Output the [x, y] coordinate of the center of the cell containing the given text.  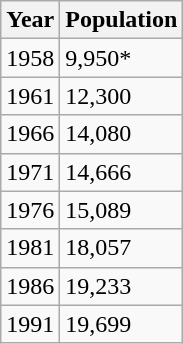
Population [122, 20]
12,300 [122, 96]
15,089 [122, 210]
18,057 [122, 248]
1976 [30, 210]
19,699 [122, 324]
14,080 [122, 134]
Year [30, 20]
14,666 [122, 172]
1981 [30, 248]
1986 [30, 286]
1971 [30, 172]
1958 [30, 58]
19,233 [122, 286]
9,950* [122, 58]
1991 [30, 324]
1966 [30, 134]
1961 [30, 96]
